From the cell containing the given text, extract its center point as [X, Y] coordinate. 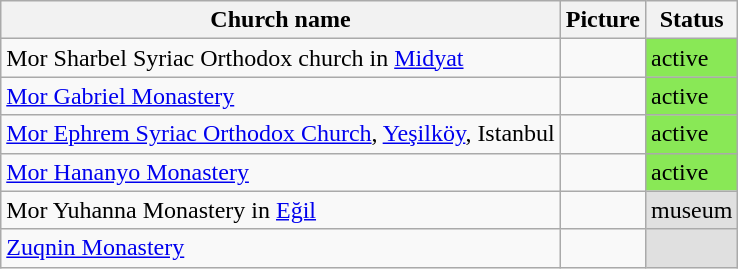
Church name [280, 20]
Mor Sharbel Syriac Orthodox church in Midyat [280, 58]
Picture [602, 20]
Mor Ephrem Syriac Orthodox Church, Yeşilköy, Istanbul [280, 134]
Mor Gabriel Monastery [280, 96]
museum [691, 210]
Zuqnin Monastery [280, 248]
Status [691, 20]
Mor Hananyo Monastery [280, 172]
Mor Yuhanna Monastery in Eğil [280, 210]
